Provide the (x, y) coordinate of the cell's center where the given text is located.  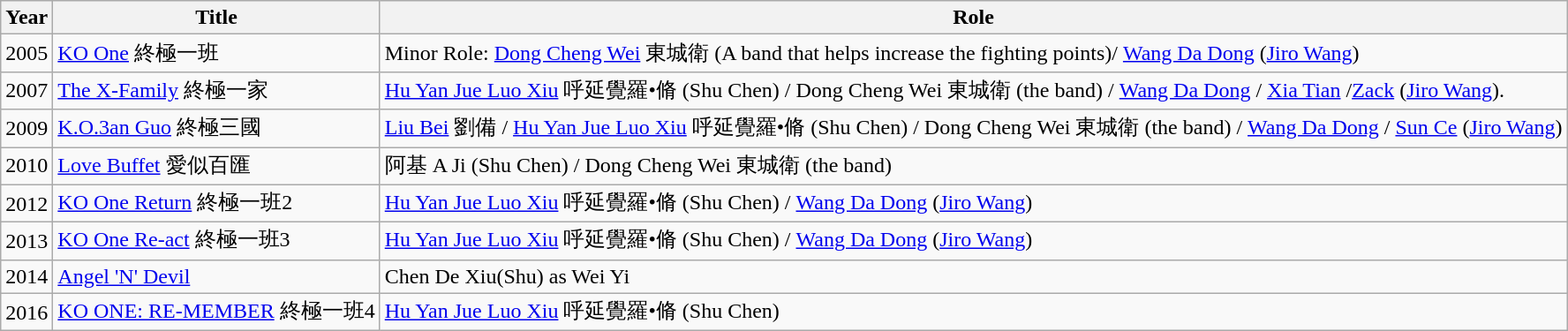
2014 (26, 276)
Minor Role: Dong Cheng Wei 東城衛 (A band that helps increase the fighting points)/ Wang Da Dong (Jiro Wang) (973, 53)
Year (26, 18)
KO One Return 終極一班2 (216, 203)
KO ONE: RE-MEMBER 終極一班4 (216, 312)
Title (216, 18)
Angel 'N' Devil (216, 276)
Role (973, 18)
2009 (26, 129)
KO One 終極一班 (216, 53)
2005 (26, 53)
KO One Re-act 終極一班3 (216, 242)
阿基 A Ji (Shu Chen) / Dong Cheng Wei 東城衛 (the band) (973, 166)
2016 (26, 312)
K.O.3an Guo 終極三國 (216, 129)
Hu Yan Jue Luo Xiu 呼延覺羅•脩 (Shu Chen) / Dong Cheng Wei 東城衛 (the band) / Wang Da Dong / Xia Tian /Zack (Jiro Wang). (973, 90)
Love Buffet 愛似百匯 (216, 166)
2010 (26, 166)
Liu Bei 劉備 / Hu Yan Jue Luo Xiu 呼延覺羅•脩 (Shu Chen) / Dong Cheng Wei 東城衛 (the band) / Wang Da Dong / Sun Ce (Jiro Wang) (973, 129)
2013 (26, 242)
Chen De Xiu(Shu) as Wei Yi (973, 276)
2007 (26, 90)
2012 (26, 203)
Hu Yan Jue Luo Xiu 呼延覺羅•脩 (Shu Chen) (973, 312)
The X-Family 終極一家 (216, 90)
